Extract the (X, Y) coordinate from the center of the cell holding the provided text.  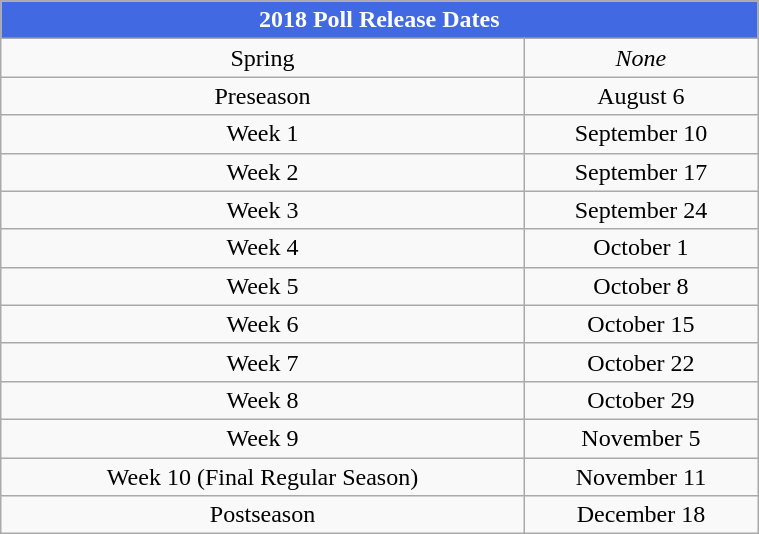
November 11 (640, 477)
Week 2 (263, 172)
Week 5 (263, 286)
Week 10 (Final Regular Season) (263, 477)
September 17 (640, 172)
December 18 (640, 515)
None (640, 58)
Week 3 (263, 210)
Spring (263, 58)
Week 7 (263, 362)
October 29 (640, 400)
October 1 (640, 248)
Week 4 (263, 248)
October 22 (640, 362)
2018 Poll Release Dates (380, 20)
August 6 (640, 96)
October 15 (640, 324)
October 8 (640, 286)
Preseason (263, 96)
September 10 (640, 134)
Postseason (263, 515)
Week 9 (263, 438)
Week 1 (263, 134)
Week 8 (263, 400)
Week 6 (263, 324)
September 24 (640, 210)
November 5 (640, 438)
